Locate the cell with the specified text and output its [x, y] center coordinate. 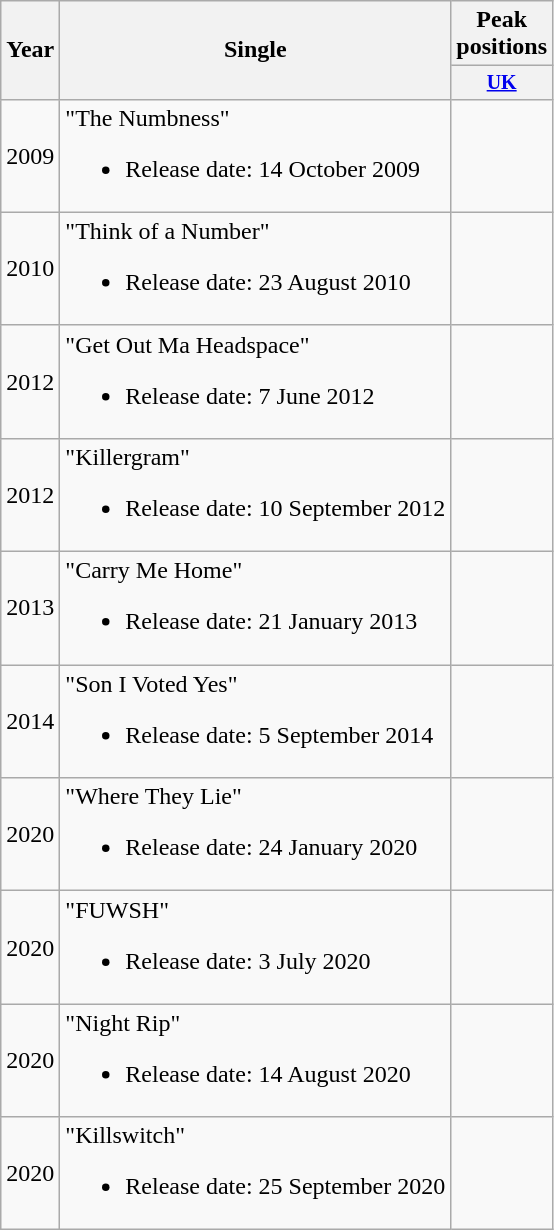
"FUWSH"Release date: 3 July 2020 [256, 948]
Year [30, 50]
"Think of a Number"Release date: 23 August 2010 [256, 268]
"Killswitch"Release date: 25 September 2020 [256, 1174]
Single [256, 50]
2010 [30, 268]
"The Numbness"Release date: 14 October 2009 [256, 156]
Peak positions [502, 34]
"Carry Me Home"Release date: 21 January 2013 [256, 608]
2013 [30, 608]
2009 [30, 156]
"Night Rip"Release date: 14 August 2020 [256, 1060]
"Son I Voted Yes"Release date: 5 September 2014 [256, 722]
"Killergram"Release date: 10 September 2012 [256, 494]
"Get Out Ma Headspace"Release date: 7 June 2012 [256, 382]
"Where They Lie"Release date: 24 January 2020 [256, 834]
UK [502, 82]
2014 [30, 722]
